Search for the cell housing the specified text and yield its [X, Y] center coordinate. 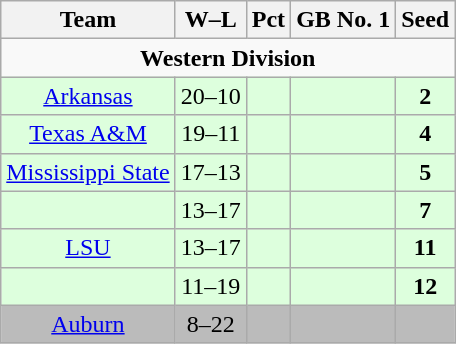
20–10 [210, 96]
11 [426, 248]
Arkansas [88, 96]
4 [426, 134]
Auburn [88, 324]
19–11 [210, 134]
Western Division [228, 58]
7 [426, 210]
12 [426, 286]
8–22 [210, 324]
Texas A&M [88, 134]
Pct [268, 20]
Team [88, 20]
11–19 [210, 286]
2 [426, 96]
Mississippi State [88, 172]
GB No. 1 [344, 20]
LSU [88, 248]
17–13 [210, 172]
W–L [210, 20]
5 [426, 172]
Seed [426, 20]
